Pinpoint the cell where the given text exists, returning its (x, y) midpoint coordinate. 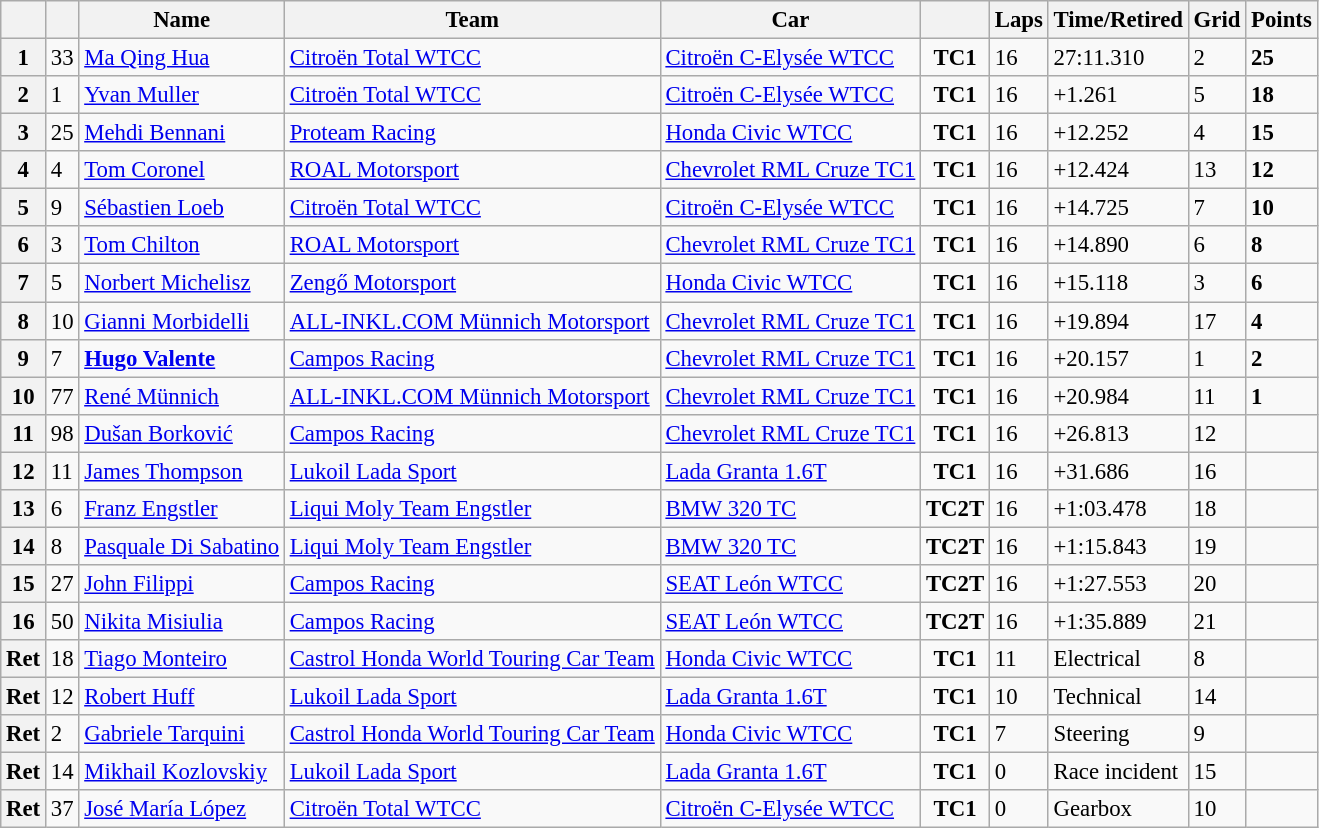
77 (62, 396)
27:11.310 (1118, 58)
Technical (1118, 697)
+12.424 (1118, 170)
21 (1216, 621)
+14.890 (1118, 245)
Gianni Morbidelli (182, 321)
+31.686 (1118, 471)
20 (1216, 584)
+26.813 (1118, 433)
Tiago Monteiro (182, 659)
Yvan Muller (182, 95)
Norbert Michelisz (182, 283)
19 (1216, 546)
+1:15.843 (1118, 546)
Pasquale Di Sabatino (182, 546)
+19.894 (1118, 321)
+20.157 (1118, 358)
98 (62, 433)
Steering (1118, 734)
Nikita Misiulia (182, 621)
Sébastien Loeb (182, 208)
Ma Qing Hua (182, 58)
+14.725 (1118, 208)
33 (62, 58)
Grid (1216, 20)
Gabriele Tarquini (182, 734)
Name (182, 20)
+15.118 (1118, 283)
Tom Chilton (182, 245)
René Münnich (182, 396)
+1:27.553 (1118, 584)
37 (62, 809)
Franz Engstler (182, 509)
José María López (182, 809)
17 (1216, 321)
Hugo Valente (182, 358)
Gearbox (1118, 809)
Time/Retired (1118, 20)
Electrical (1118, 659)
Points (1282, 20)
+1.261 (1118, 95)
Mikhail Kozlovskiy (182, 772)
Race incident (1118, 772)
50 (62, 621)
Tom Coronel (182, 170)
Robert Huff (182, 697)
+1:03.478 (1118, 509)
James Thompson (182, 471)
Proteam Racing (472, 133)
John Filippi (182, 584)
+12.252 (1118, 133)
27 (62, 584)
+20.984 (1118, 396)
+1:35.889 (1118, 621)
Zengő Motorsport (472, 283)
Car (790, 20)
Laps (1018, 20)
Mehdi Bennani (182, 133)
Team (472, 20)
Dušan Borković (182, 433)
